Output the (X, Y) coordinate of the center of the cell containing the given text.  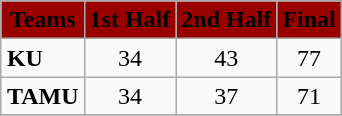
37 (226, 96)
2nd Half (226, 20)
Teams (42, 20)
KU (42, 58)
1st Half (130, 20)
71 (309, 96)
TAMU (42, 96)
Final (309, 20)
77 (309, 58)
43 (226, 58)
